Output the (x, y) coordinate of the center of the cell containing the given text.  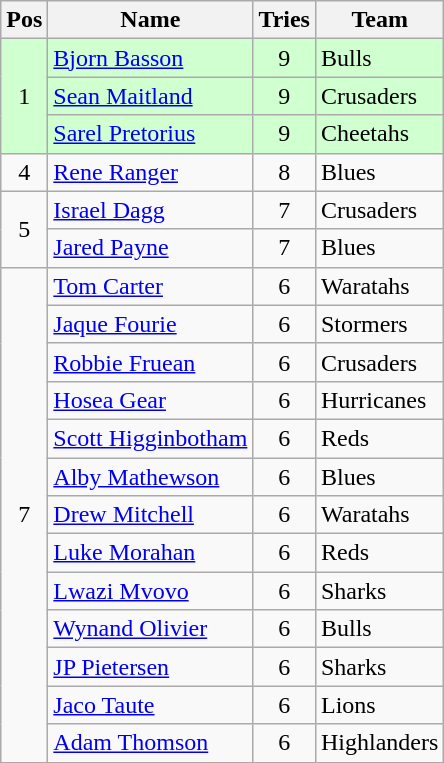
Wynand Olivier (150, 629)
Sarel Pretorius (150, 134)
JP Pietersen (150, 667)
Tries (284, 20)
Adam Thomson (150, 743)
Luke Morahan (150, 553)
Name (150, 20)
Lions (379, 705)
Team (379, 20)
Jaco Taute (150, 705)
Jared Payne (150, 248)
Stormers (379, 324)
Israel Dagg (150, 210)
Hosea Gear (150, 400)
Lwazi Mvovo (150, 591)
Alby Mathewson (150, 477)
Drew Mitchell (150, 515)
Tom Carter (150, 286)
4 (24, 172)
Cheetahs (379, 134)
Pos (24, 20)
1 (24, 96)
Highlanders (379, 743)
Hurricanes (379, 400)
5 (24, 229)
Jaque Fourie (150, 324)
Rene Ranger (150, 172)
8 (284, 172)
Bjorn Basson (150, 58)
Sean Maitland (150, 96)
Robbie Fruean (150, 362)
Scott Higginbotham (150, 438)
